Provide the [x, y] coordinate of the cell's center where the given text is located.  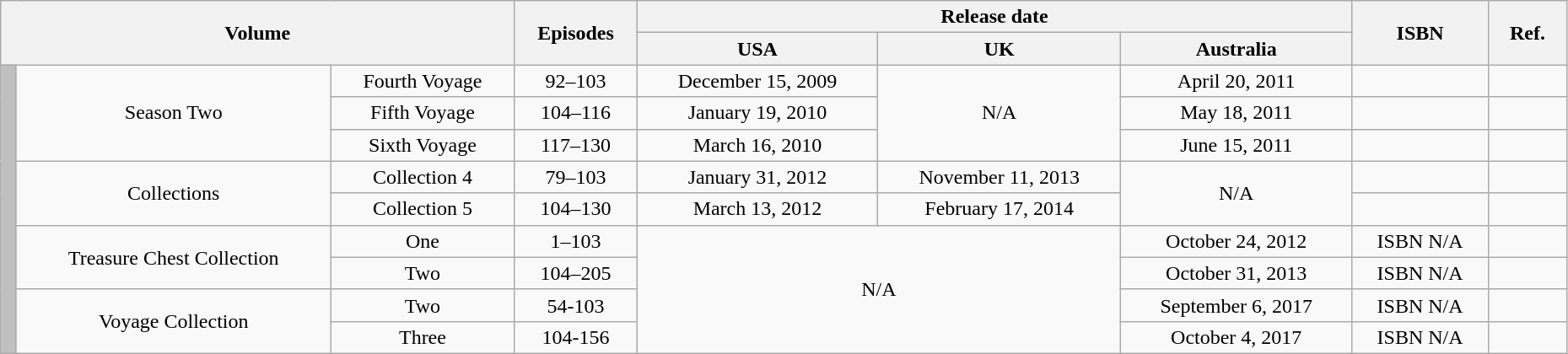
Episodes [575, 33]
117–130 [575, 145]
February 17, 2014 [1000, 209]
October 24, 2012 [1237, 241]
1–103 [575, 241]
Volume [258, 33]
104-156 [575, 337]
October 4, 2017 [1237, 337]
March 13, 2012 [757, 209]
Season Two [174, 113]
Australia [1237, 49]
104–130 [575, 209]
Collection 5 [423, 209]
May 18, 2011 [1237, 113]
Collection 4 [423, 177]
November 11, 2013 [1000, 177]
Sixth Voyage [423, 145]
April 20, 2011 [1237, 81]
Fifth Voyage [423, 113]
Treasure Chest Collection [174, 257]
USA [757, 49]
October 31, 2013 [1237, 273]
January 19, 2010 [757, 113]
104–116 [575, 113]
September 6, 2017 [1237, 305]
Collections [174, 193]
Ref. [1528, 33]
Fourth Voyage [423, 81]
Voyage Collection [174, 321]
Release date [994, 17]
ISBN [1420, 33]
December 15, 2009 [757, 81]
54-103 [575, 305]
June 15, 2011 [1237, 145]
One [423, 241]
79–103 [575, 177]
UK [1000, 49]
92–103 [575, 81]
104–205 [575, 273]
March 16, 2010 [757, 145]
Three [423, 337]
January 31, 2012 [757, 177]
